Provide the (X, Y) coordinate of the cell's center where the given text is located.  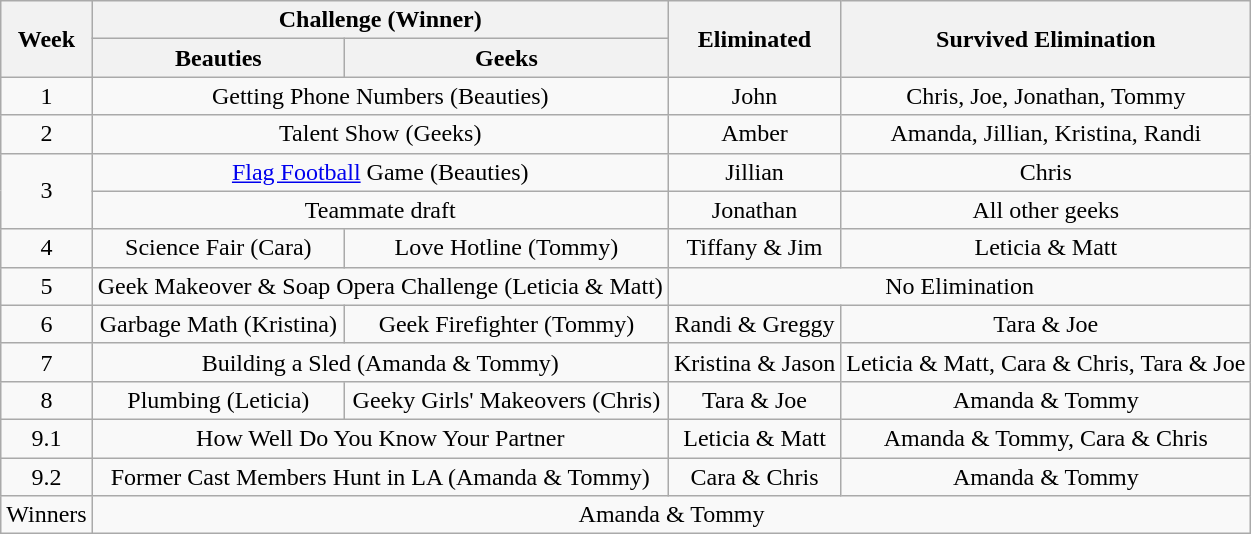
Love Hotline (Tommy) (507, 248)
8 (46, 400)
Randi & Greggy (754, 324)
Plumbing (Leticia) (218, 400)
Leticia & Matt, Cara & Chris, Tara & Joe (1046, 362)
3 (46, 191)
Amanda, Jillian, Kristina, Randi (1046, 134)
John (754, 96)
How Well Do You Know Your Partner (380, 438)
No Elimination (960, 286)
9.1 (46, 438)
Garbage Math (Kristina) (218, 324)
Talent Show (Geeks) (380, 134)
Cara & Chris (754, 477)
Challenge (Winner) (380, 20)
Jonathan (754, 210)
Beauties (218, 58)
Geek Firefighter (Tommy) (507, 324)
6 (46, 324)
Building a Sled (Amanda & Tommy) (380, 362)
4 (46, 248)
Teammate draft (380, 210)
Amanda & Tommy, Cara & Chris (1046, 438)
Jillian (754, 172)
All other geeks (1046, 210)
Winners (46, 515)
5 (46, 286)
Flag Football Game (Beauties) (380, 172)
Kristina & Jason (754, 362)
Tiffany & Jim (754, 248)
9.2 (46, 477)
Getting Phone Numbers (Beauties) (380, 96)
1 (46, 96)
Geek Makeover & Soap Opera Challenge (Leticia & Matt) (380, 286)
Chris (1046, 172)
7 (46, 362)
2 (46, 134)
Former Cast Members Hunt in LA (Amanda & Tommy) (380, 477)
Geeks (507, 58)
Chris, Joe, Jonathan, Tommy (1046, 96)
Science Fair (Cara) (218, 248)
Week (46, 39)
Amber (754, 134)
Eliminated (754, 39)
Geeky Girls' Makeovers (Chris) (507, 400)
Survived Elimination (1046, 39)
